Determine the [X, Y] coordinate at the center of the cell enclosing the given text.  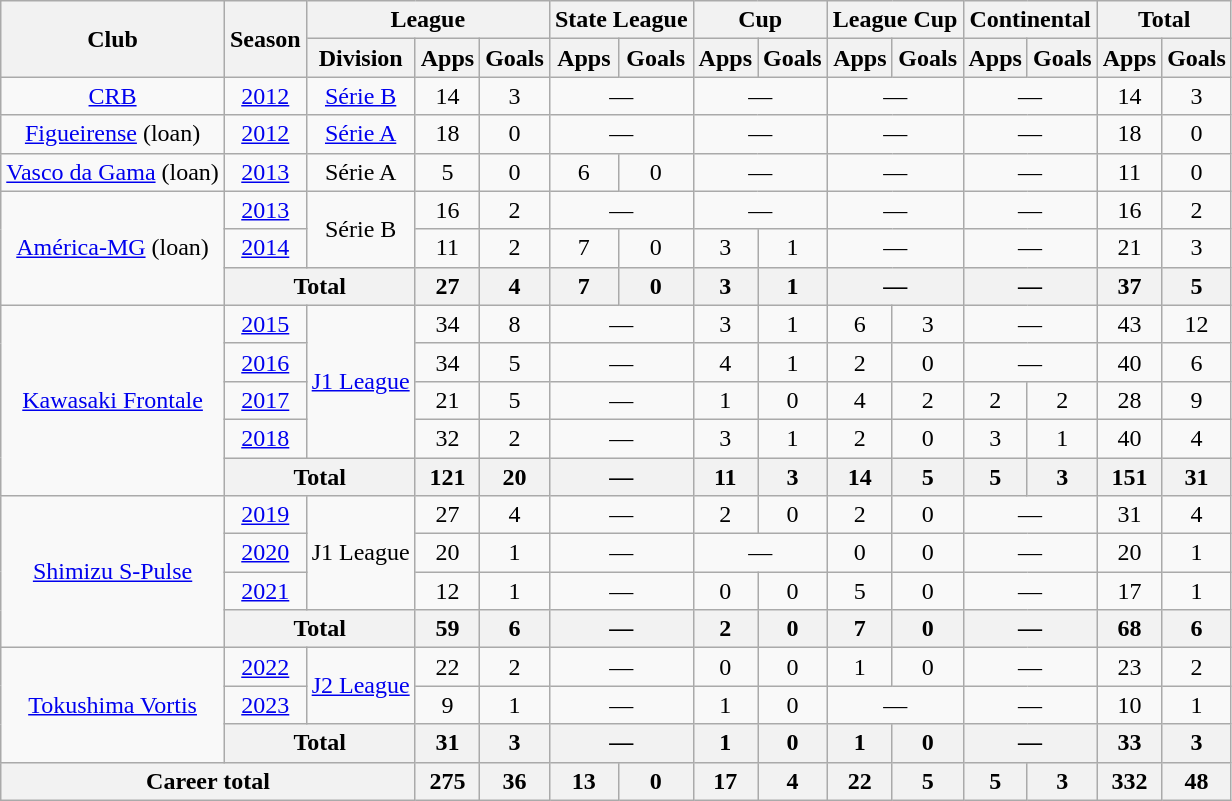
36 [515, 781]
Figueirense (loan) [113, 134]
2021 [265, 591]
J2 League [360, 686]
2014 [265, 248]
2018 [265, 438]
League Cup [895, 20]
275 [447, 781]
2017 [265, 400]
151 [1129, 477]
Career total [208, 781]
Shimizu S-Pulse [113, 572]
121 [447, 477]
2020 [265, 553]
33 [1129, 743]
32 [447, 438]
League [428, 20]
59 [447, 629]
23 [1129, 667]
48 [1197, 781]
2016 [265, 362]
2015 [265, 324]
68 [1129, 629]
Kawasaki Frontale [113, 400]
8 [515, 324]
Club [113, 39]
Cup [760, 20]
13 [584, 781]
Division [360, 58]
Season [265, 39]
43 [1129, 324]
10 [1129, 705]
28 [1129, 400]
América-MG (loan) [113, 248]
2022 [265, 667]
2019 [265, 515]
State League [621, 20]
37 [1129, 286]
Continental [1030, 20]
CRB [113, 96]
Tokushima Vortis [113, 705]
332 [1129, 781]
Vasco da Gama (loan) [113, 172]
2023 [265, 705]
